For the text-containing cell, return its midpoint in (x, y) coordinate format. 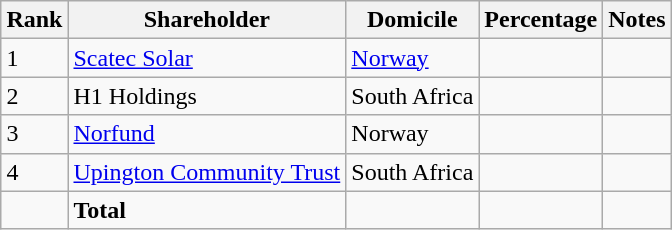
Rank (34, 20)
2 (34, 96)
Shareholder (207, 20)
Norfund (207, 134)
4 (34, 172)
Total (207, 210)
Notes (637, 20)
3 (34, 134)
1 (34, 58)
Scatec Solar (207, 58)
H1 Holdings (207, 96)
Domicile (412, 20)
Upington Community Trust (207, 172)
Percentage (541, 20)
